Return [X, Y] of the center of cell containing provided text 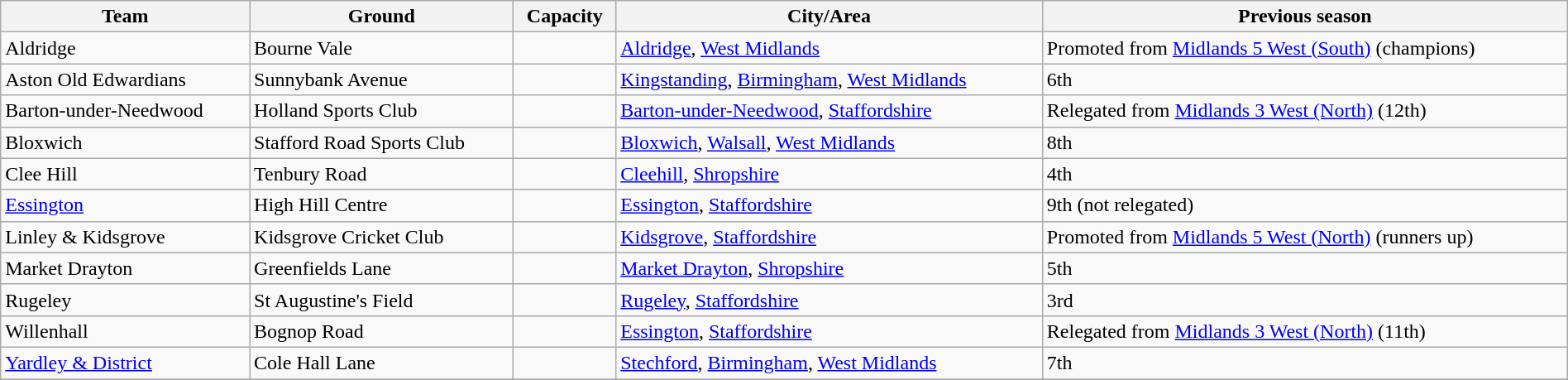
6th [1305, 79]
Kingstanding, Birmingham, West Midlands [829, 79]
Kidsgrove Cricket Club [382, 237]
Sunnybank Avenue [382, 79]
Barton-under-Needwood [126, 111]
7th [1305, 363]
Aston Old Edwardians [126, 79]
Relegated from Midlands 3 West (North) (12th) [1305, 111]
St Augustine's Field [382, 300]
Market Drayton, Shropshire [829, 268]
Cole Hall Lane [382, 363]
Bourne Vale [382, 48]
Essington [126, 205]
Team [126, 17]
Willenhall [126, 331]
Yardley & District [126, 363]
Barton-under-Needwood, Staffordshire [829, 111]
Ground [382, 17]
Holland Sports Club [382, 111]
Market Drayton [126, 268]
9th (not relegated) [1305, 205]
Aldridge, West Midlands [829, 48]
3rd [1305, 300]
8th [1305, 142]
Promoted from Midlands 5 West (South) (champions) [1305, 48]
Relegated from Midlands 3 West (North) (11th) [1305, 331]
5th [1305, 268]
Bognop Road [382, 331]
Cleehill, Shropshire [829, 174]
Previous season [1305, 17]
Rugeley [126, 300]
Clee Hill [126, 174]
Aldridge [126, 48]
Bloxwich, Walsall, West Midlands [829, 142]
City/Area [829, 17]
Linley & Kidsgrove [126, 237]
Tenbury Road [382, 174]
Stafford Road Sports Club [382, 142]
Greenfields Lane [382, 268]
Rugeley, Staffordshire [829, 300]
Stechford, Birmingham, West Midlands [829, 363]
High Hill Centre [382, 205]
4th [1305, 174]
Bloxwich [126, 142]
Promoted from Midlands 5 West (North) (runners up) [1305, 237]
Kidsgrove, Staffordshire [829, 237]
Capacity [565, 17]
